Detect which cell encompasses the target text, then output its [x, y] center coordinate. 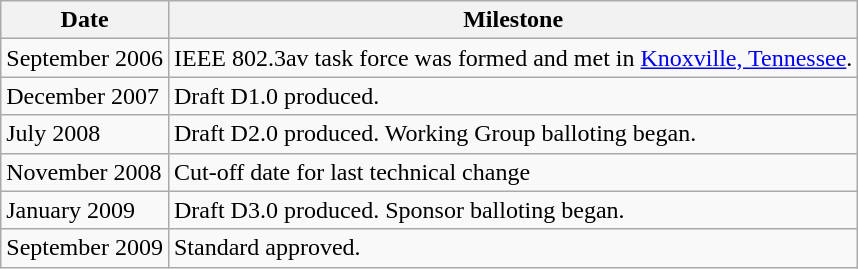
Draft D1.0 produced. [512, 96]
Cut-off date for last technical change [512, 172]
December 2007 [85, 96]
September 2006 [85, 58]
Standard approved. [512, 248]
November 2008 [85, 172]
January 2009 [85, 210]
September 2009 [85, 248]
Draft D3.0 produced. Sponsor balloting began. [512, 210]
Date [85, 20]
July 2008 [85, 134]
Draft D2.0 produced. Working Group balloting began. [512, 134]
Milestone [512, 20]
IEEE 802.3av task force was formed and met in Knoxville, Tennessee. [512, 58]
